Locate the cell with the specified text and output its (X, Y) center coordinate. 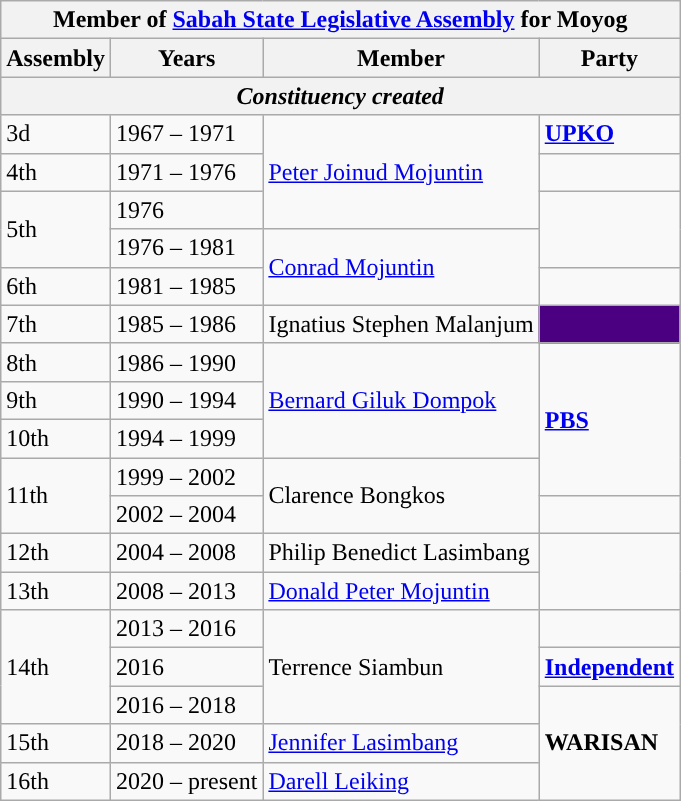
2016 (186, 667)
Member (401, 58)
1967 – 1971 (186, 134)
2020 – present (186, 781)
Bernard Giluk Dompok (401, 400)
1990 – 1994 (186, 400)
2016 – 2018 (186, 705)
7th (56, 324)
2008 – 2013 (186, 591)
9th (56, 400)
1976 – 1981 (186, 248)
Independent (609, 667)
Party (609, 58)
14th (56, 667)
12th (56, 553)
10th (56, 438)
Philip Benedict Lasimbang (401, 553)
2018 – 2020 (186, 743)
WARISAN (609, 743)
Clarence Bongkos (401, 496)
Donald Peter Mojuntin (401, 591)
1986 – 1990 (186, 362)
Terrence Siambun (401, 667)
13th (56, 591)
Member of Sabah State Legislative Assembly for Moyog (340, 20)
PBS (609, 419)
2004 – 2008 (186, 553)
3d (56, 134)
1981 – 1985 (186, 286)
2013 – 2016 (186, 629)
15th (56, 743)
4th (56, 172)
1976 (186, 210)
1985 – 1986 (186, 324)
Ignatius Stephen Malanjum (401, 324)
5th (56, 229)
Peter Joinud Mojuntin (401, 172)
1971 – 1976 (186, 172)
8th (56, 362)
2002 – 2004 (186, 515)
Assembly (56, 58)
Conrad Mojuntin (401, 267)
16th (56, 781)
Jennifer Lasimbang (401, 743)
6th (56, 286)
11th (56, 496)
Years (186, 58)
1994 – 1999 (186, 438)
Constituency created (340, 96)
Darell Leiking (401, 781)
UPKO (609, 134)
1999 – 2002 (186, 477)
